Pinpoint the cell where the given text exists, returning its (x, y) midpoint coordinate. 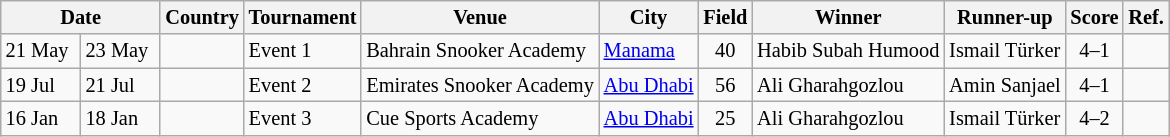
25 (725, 118)
16 Jan (41, 118)
Bahrain Snooker Academy (480, 51)
Venue (480, 17)
40 (725, 51)
23 May (121, 51)
Event 2 (303, 85)
Score (1094, 17)
Runner-up (1004, 17)
Emirates Snooker Academy (480, 85)
Cue Sports Academy (480, 118)
Field (725, 17)
Ref. (1146, 17)
Date (81, 17)
Amin Sanjael (1004, 85)
Country (202, 17)
Event 1 (303, 51)
Habib Subah Humood (848, 51)
4–2 (1094, 118)
Winner (848, 17)
City (649, 17)
21 May (41, 51)
Tournament (303, 17)
18 Jan (121, 118)
19 Jul (41, 85)
56 (725, 85)
Event 3 (303, 118)
Manama (649, 51)
21 Jul (121, 85)
